Identify which cell holds the provided text, then report its (X, Y) central coordinate. 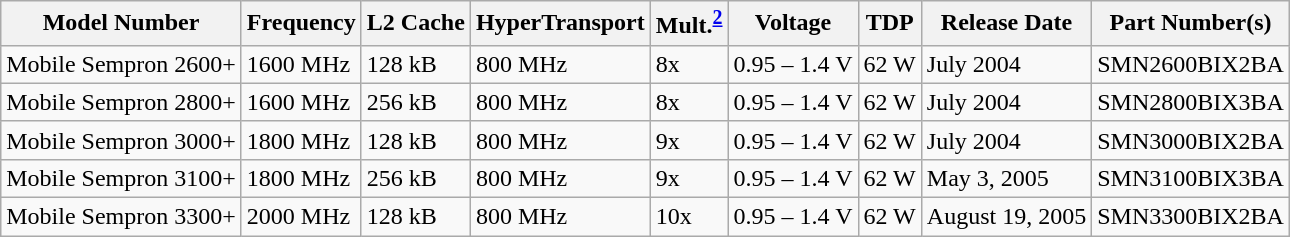
TDP (890, 24)
L2 Cache (416, 24)
August 19, 2005 (1006, 217)
Mobile Sempron 2800+ (122, 102)
May 3, 2005 (1006, 178)
Voltage (793, 24)
Mobile Sempron 3000+ (122, 140)
SMN3000BIX2BA (1191, 140)
Frequency (301, 24)
Mobile Sempron 3300+ (122, 217)
HyperTransport (560, 24)
Model Number (122, 24)
Mobile Sempron 2600+ (122, 64)
Mobile Sempron 3100+ (122, 178)
SMN3300BIX2BA (1191, 217)
Part Number(s) (1191, 24)
SMN2600BIX2BA (1191, 64)
Release Date (1006, 24)
2000 MHz (301, 217)
SMN3100BIX3BA (1191, 178)
Mult.2 (689, 24)
10x (689, 217)
SMN2800BIX3BA (1191, 102)
